Return the (x, y) coordinate for the center point of the cell that contains the specified text.  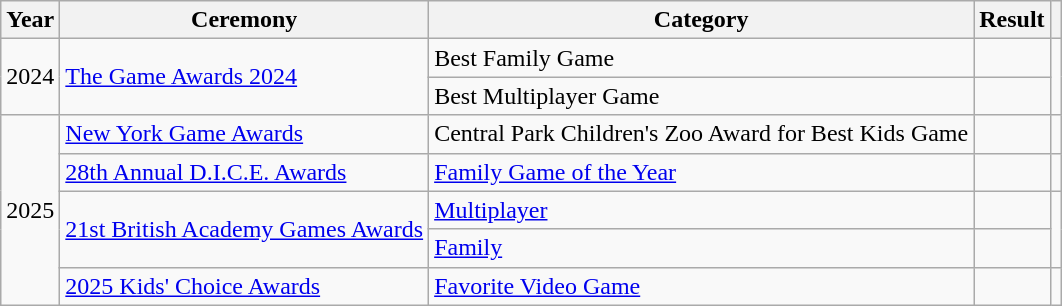
Category (702, 20)
2025 (30, 210)
Result (1012, 20)
Central Park Children's Zoo Award for Best Kids Game (702, 134)
28th Annual D.I.C.E. Awards (244, 172)
2025 Kids' Choice Awards (244, 286)
Best Family Game (702, 58)
21st British Academy Games Awards (244, 229)
Best Multiplayer Game (702, 96)
2024 (30, 77)
New York Game Awards (244, 134)
The Game Awards 2024 (244, 77)
Family (702, 248)
Ceremony (244, 20)
Year (30, 20)
Multiplayer (702, 210)
Favorite Video Game (702, 286)
Family Game of the Year (702, 172)
